Return the [x, y] coordinate for the center point of the cell that contains the specified text.  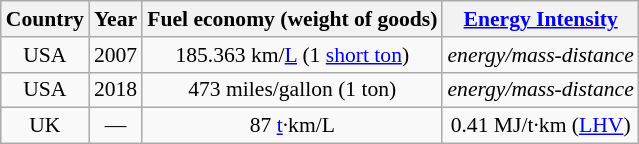
— [116, 126]
Country [45, 19]
Year [116, 19]
0.41 MJ/t·km (LHV) [540, 126]
87 t·km/L [292, 126]
473 miles/gallon (1 ton) [292, 90]
2007 [116, 55]
2018 [116, 90]
Energy Intensity [540, 19]
185.363 km/L (1 short ton) [292, 55]
UK [45, 126]
Fuel economy (weight of goods) [292, 19]
